Detect which cell encompasses the target text, then output its [X, Y] center coordinate. 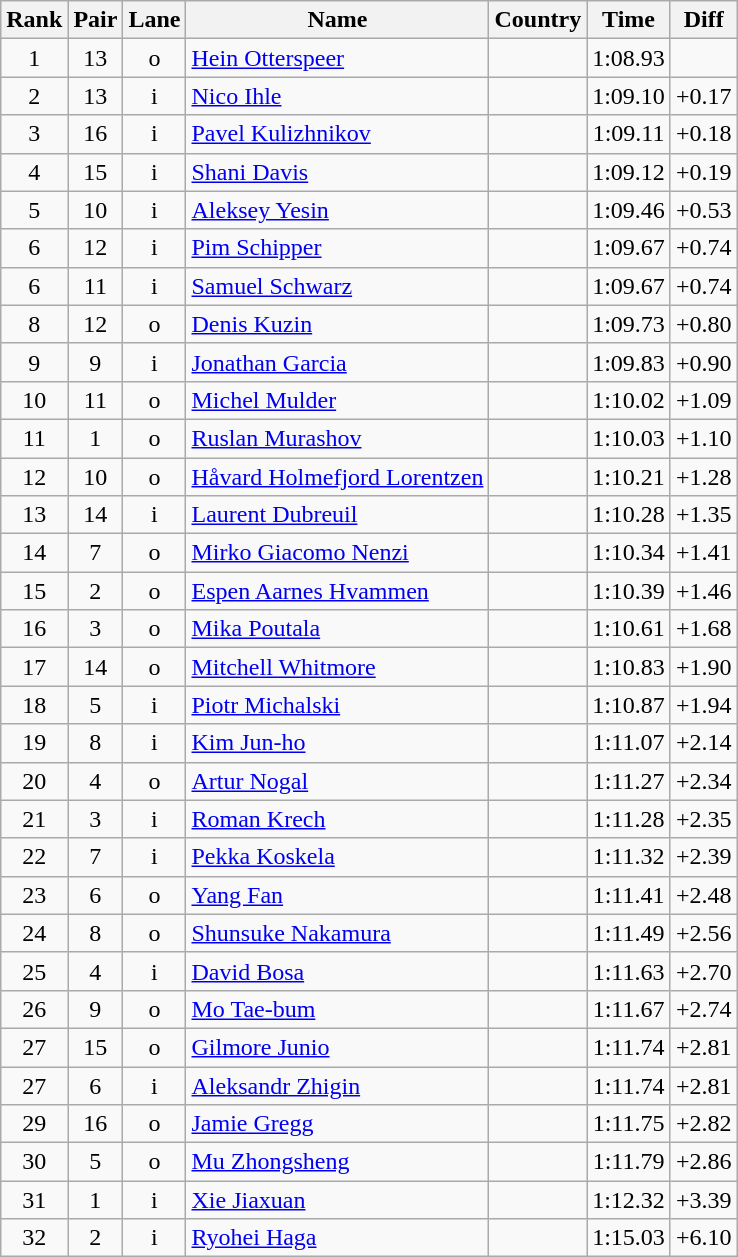
31 [34, 1200]
+1.46 [704, 591]
+1.10 [704, 438]
+0.19 [704, 172]
+2.86 [704, 1162]
+2.35 [704, 819]
+0.17 [704, 96]
Ryohei Haga [338, 1238]
Time [629, 20]
1:11.63 [629, 971]
1:15.03 [629, 1238]
Nico Ihle [338, 96]
+1.41 [704, 553]
Laurent Dubreuil [338, 515]
Pekka Koskela [338, 857]
+0.18 [704, 134]
1:09.73 [629, 324]
+1.35 [704, 515]
21 [34, 819]
1:09.10 [629, 96]
Michel Mulder [338, 400]
19 [34, 743]
David Bosa [338, 971]
Mirko Giacomo Nenzi [338, 553]
Espen Aarnes Hvammen [338, 591]
+3.39 [704, 1200]
1:11.79 [629, 1162]
+1.28 [704, 477]
Artur Nogal [338, 781]
32 [34, 1238]
+0.53 [704, 210]
29 [34, 1124]
+2.48 [704, 895]
Yang Fan [338, 895]
1:10.02 [629, 400]
+2.82 [704, 1124]
1:11.41 [629, 895]
1:11.27 [629, 781]
Jonathan Garcia [338, 362]
Diff [704, 20]
Mo Tae-bum [338, 1009]
+0.90 [704, 362]
Pim Schipper [338, 248]
Shani Davis [338, 172]
23 [34, 895]
1:10.34 [629, 553]
+2.74 [704, 1009]
1:10.83 [629, 667]
26 [34, 1009]
Shunsuke Nakamura [338, 933]
1:10.39 [629, 591]
Håvard Holmefjord Lorentzen [338, 477]
1:10.87 [629, 705]
1:08.93 [629, 58]
+2.14 [704, 743]
+0.80 [704, 324]
Jamie Gregg [338, 1124]
22 [34, 857]
18 [34, 705]
1:10.21 [629, 477]
Piotr Michalski [338, 705]
30 [34, 1162]
Aleksandr Zhigin [338, 1085]
1:11.67 [629, 1009]
+2.56 [704, 933]
20 [34, 781]
Roman Krech [338, 819]
Pair [96, 20]
1:11.28 [629, 819]
+1.68 [704, 629]
24 [34, 933]
Ruslan Murashov [338, 438]
Kim Jun-ho [338, 743]
+2.39 [704, 857]
25 [34, 971]
1:12.32 [629, 1200]
1:11.07 [629, 743]
1:11.32 [629, 857]
1:09.83 [629, 362]
1:09.12 [629, 172]
Mika Poutala [338, 629]
+6.10 [704, 1238]
1:11.49 [629, 933]
Lane [154, 20]
+1.94 [704, 705]
+1.09 [704, 400]
1:09.46 [629, 210]
+2.34 [704, 781]
Gilmore Junio [338, 1047]
17 [34, 667]
1:11.75 [629, 1124]
Samuel Schwarz [338, 286]
Name [338, 20]
Hein Otterspeer [338, 58]
Mu Zhongsheng [338, 1162]
1:09.11 [629, 134]
1:10.28 [629, 515]
Pavel Kulizhnikov [338, 134]
1:10.03 [629, 438]
Xie Jiaxuan [338, 1200]
+2.70 [704, 971]
Mitchell Whitmore [338, 667]
Rank [34, 20]
1:10.61 [629, 629]
+1.90 [704, 667]
Aleksey Yesin [338, 210]
Country [538, 20]
Denis Kuzin [338, 324]
